Capture the cell that displays the provided text and extract its (x, y) central coordinate. 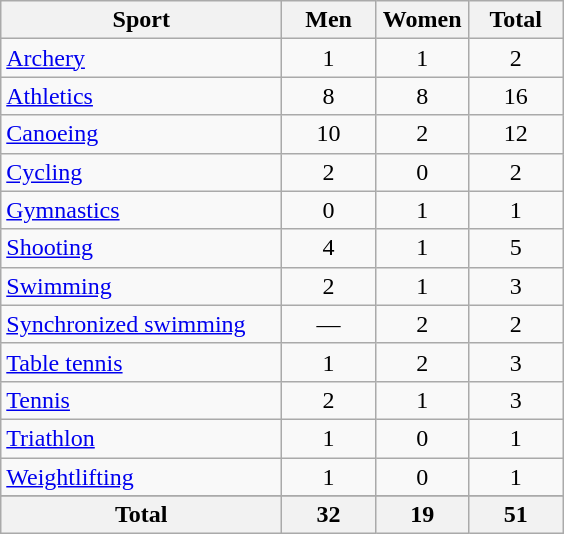
Gymnastics (142, 210)
Swimming (142, 286)
Women (422, 20)
Cycling (142, 172)
4 (329, 248)
Table tennis (142, 362)
Canoeing (142, 134)
Archery (142, 58)
12 (516, 134)
Athletics (142, 96)
Sport (142, 20)
Synchronized swimming (142, 324)
10 (329, 134)
Triathlon (142, 438)
Tennis (142, 400)
Men (329, 20)
32 (329, 515)
16 (516, 96)
Shooting (142, 248)
— (329, 324)
19 (422, 515)
51 (516, 515)
5 (516, 248)
Weightlifting (142, 477)
